Provide the [X, Y] coordinate of the cell's center where the given text is located.  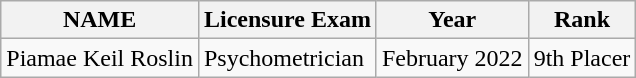
NAME [100, 20]
Piamae Keil Roslin [100, 58]
Year [452, 20]
Psychometrician [287, 58]
9th Placer [582, 58]
February 2022 [452, 58]
Rank [582, 20]
Licensure Exam [287, 20]
